Return the (x, y) coordinate for the center point of the cell that contains the specified text.  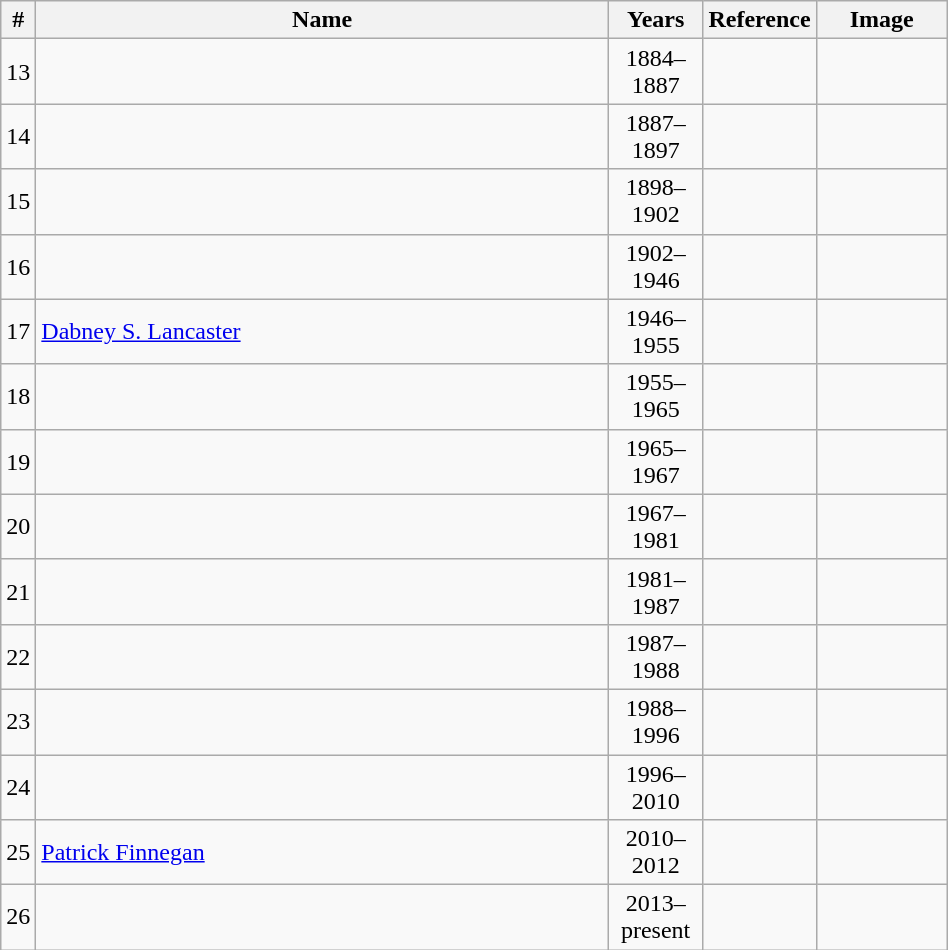
1987–1988 (656, 656)
1902–1946 (656, 266)
1965–1967 (656, 462)
1898–1902 (656, 202)
Patrick Finnegan (322, 852)
Years (656, 20)
2013–present (656, 918)
22 (18, 656)
# (18, 20)
26 (18, 918)
1946–1955 (656, 332)
17 (18, 332)
13 (18, 72)
24 (18, 786)
15 (18, 202)
21 (18, 592)
Dabney S. Lancaster (322, 332)
25 (18, 852)
2010–2012 (656, 852)
1967–1981 (656, 526)
19 (18, 462)
16 (18, 266)
20 (18, 526)
1988–1996 (656, 722)
Image (882, 20)
18 (18, 396)
23 (18, 722)
1887–1897 (656, 136)
1884–1887 (656, 72)
Name (322, 20)
1955–1965 (656, 396)
Reference (760, 20)
1996–2010 (656, 786)
1981–1987 (656, 592)
14 (18, 136)
